Capture the cell that displays the provided text and extract its (x, y) central coordinate. 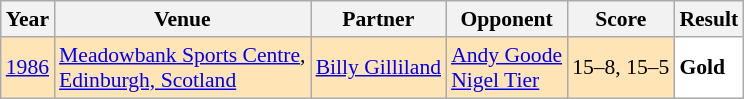
Result (708, 19)
Andy Goode Nigel Tier (506, 68)
Score (620, 19)
Meadowbank Sports Centre,Edinburgh, Scotland (182, 68)
Opponent (506, 19)
Venue (182, 19)
Gold (708, 68)
15–8, 15–5 (620, 68)
1986 (28, 68)
Year (28, 19)
Partner (378, 19)
Billy Gilliland (378, 68)
